Provide the (X, Y) coordinate of the cell's center where the given text is located.  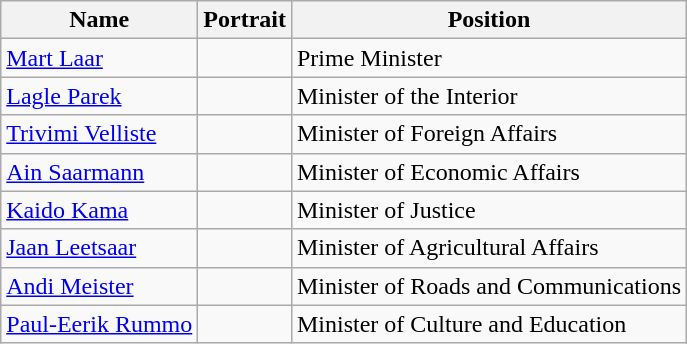
Paul-Eerik Rummo (100, 324)
Minister of Roads and Communications (488, 286)
Minister of Foreign Affairs (488, 134)
Kaido Kama (100, 210)
Mart Laar (100, 58)
Ain Saarmann (100, 172)
Name (100, 20)
Portrait (245, 20)
Minister of the Interior (488, 96)
Andi Meister (100, 286)
Trivimi Velliste (100, 134)
Minister of Justice (488, 210)
Minister of Agricultural Affairs (488, 248)
Jaan Leetsaar (100, 248)
Prime Minister (488, 58)
Minister of Economic Affairs (488, 172)
Lagle Parek (100, 96)
Position (488, 20)
Minister of Culture and Education (488, 324)
